From the cell containing the given text, extract its center point as (X, Y) coordinate. 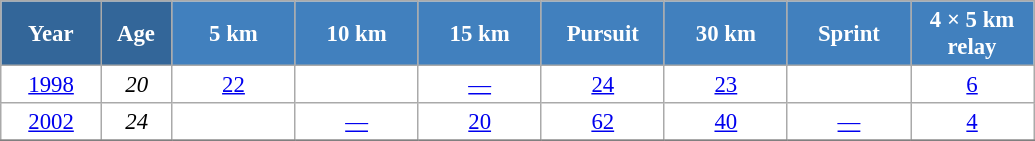
30 km (726, 34)
62 (602, 122)
Year (52, 34)
5 km (234, 34)
6 (972, 85)
Age (136, 34)
Pursuit (602, 34)
40 (726, 122)
4 (972, 122)
15 km (480, 34)
2002 (52, 122)
Sprint (848, 34)
22 (234, 85)
10 km (356, 34)
4 × 5 km relay (972, 34)
23 (726, 85)
1998 (52, 85)
